Capture the cell that displays the provided text and extract its (X, Y) central coordinate. 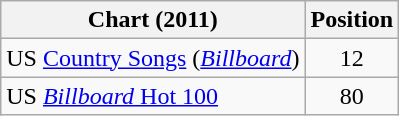
80 (352, 96)
Position (352, 20)
Chart (2011) (153, 20)
US Billboard Hot 100 (153, 96)
12 (352, 58)
US Country Songs (Billboard) (153, 58)
